Locate the cell with the specified text and output its (x, y) center coordinate. 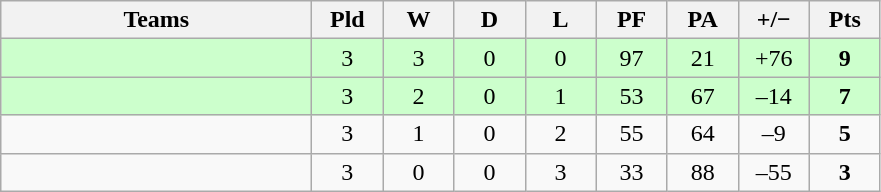
–55 (774, 172)
9 (844, 58)
W (418, 20)
+/− (774, 20)
PA (702, 20)
Pld (348, 20)
33 (632, 172)
7 (844, 96)
D (490, 20)
88 (702, 172)
–9 (774, 134)
–14 (774, 96)
97 (632, 58)
64 (702, 134)
Pts (844, 20)
L (560, 20)
PF (632, 20)
+76 (774, 58)
21 (702, 58)
53 (632, 96)
5 (844, 134)
55 (632, 134)
67 (702, 96)
Teams (156, 20)
